Scan for the cell matching the given text and deliver its (x, y) coordinate at center. 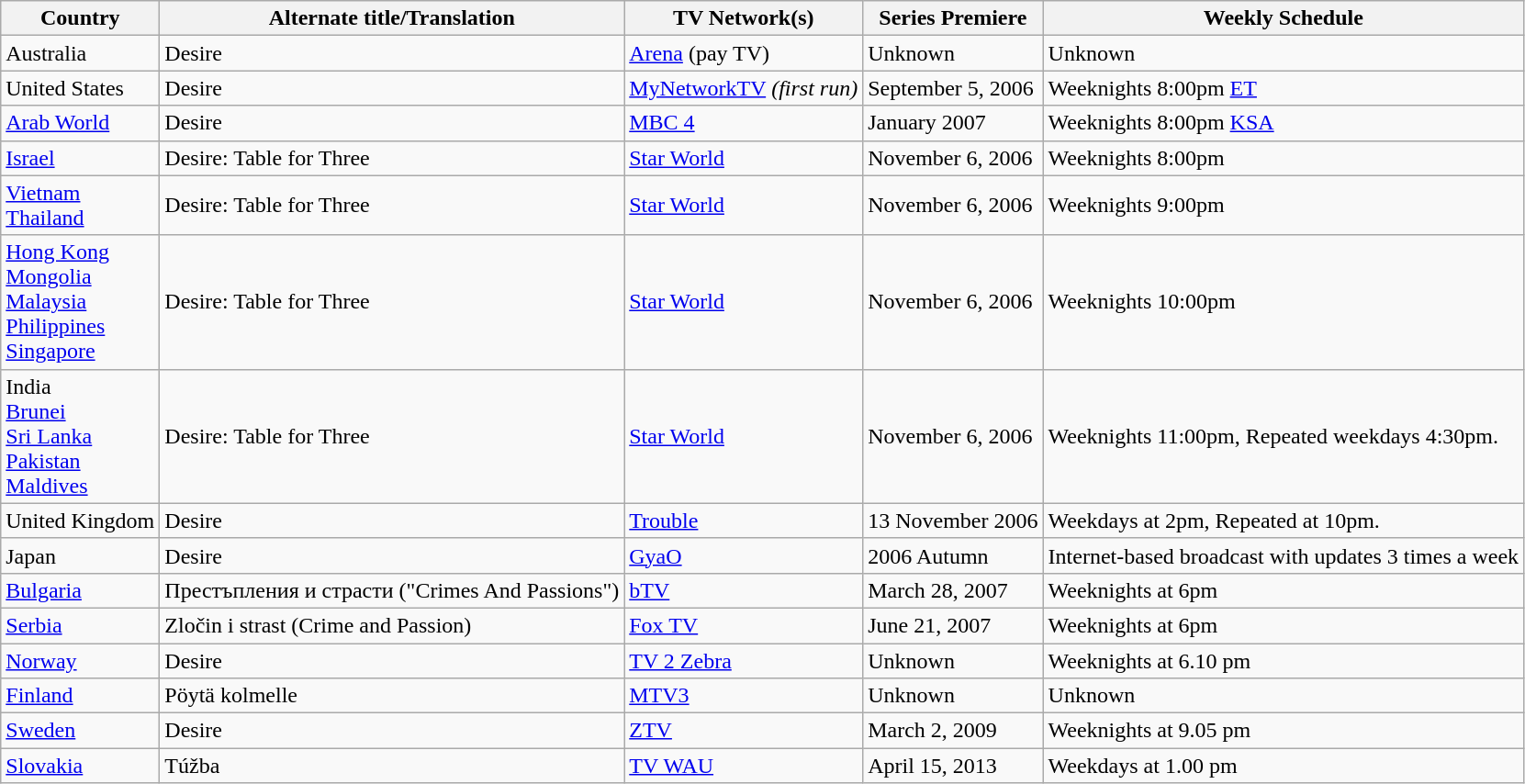
Country (81, 18)
Weekdays at 2pm, Repeated at 10pm. (1284, 521)
MyNetworkTV (first run) (744, 88)
January 2007 (953, 123)
Престъпления и страсти ("Crimes And Passions") (392, 590)
Bulgaria (81, 590)
Weeknights 8:00pm KSA (1284, 123)
Israel (81, 158)
Series Premiere (953, 18)
Finland (81, 696)
MBC 4 (744, 123)
Weeknights 8:00pm ET (1284, 88)
United States (81, 88)
13 November 2006 (953, 521)
India Brunei Sri Lanka Pakistan Maldives (81, 436)
Australia (81, 53)
ZTV (744, 731)
Sweden (81, 731)
bTV (744, 590)
Weeknights 10:00pm (1284, 302)
March 28, 2007 (953, 590)
TV WAU (744, 766)
Weekdays at 1.00 pm (1284, 766)
Norway (81, 660)
Japan (81, 555)
MTV3 (744, 696)
Weeknights 11:00pm, Repeated weekdays 4:30pm. (1284, 436)
Internet-based broadcast with updates 3 times a week (1284, 555)
September 5, 2006 (953, 88)
Túžba (392, 766)
GyaO (744, 555)
Weekly Schedule (1284, 18)
United Kingdom (81, 521)
Slovakia (81, 766)
Alternate title/Translation (392, 18)
March 2, 2009 (953, 731)
Zločin i strast (Crime and Passion) (392, 625)
Serbia (81, 625)
Pöytä kolmelle (392, 696)
Trouble (744, 521)
June 21, 2007 (953, 625)
Arab World (81, 123)
Hong Kong Mongolia Malaysia Philippines Singapore (81, 302)
TV 2 Zebra (744, 660)
Weeknights 8:00pm (1284, 158)
Weeknights at 6.10 pm (1284, 660)
Vietnam Thailand (81, 206)
Weeknights at 9.05 pm (1284, 731)
Arena (pay TV) (744, 53)
Weeknights 9:00pm (1284, 206)
2006 Autumn (953, 555)
Fox TV (744, 625)
TV Network(s) (744, 18)
April 15, 2013 (953, 766)
